Find where the given text appears and provide that cell's center as [X, Y] coordinate. 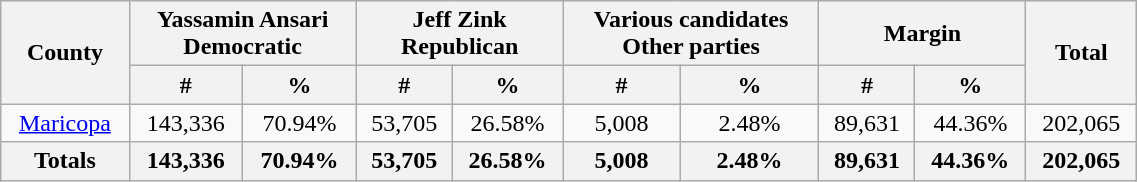
Jeff Zink Republican [460, 34]
Margin [922, 34]
Various candidatesOther parties [691, 34]
County [65, 52]
Maricopa [65, 123]
Totals [65, 161]
Yassamin AnsariDemocratic [242, 34]
Total [1082, 52]
